From the cell containing the given text, extract its center point as (X, Y) coordinate. 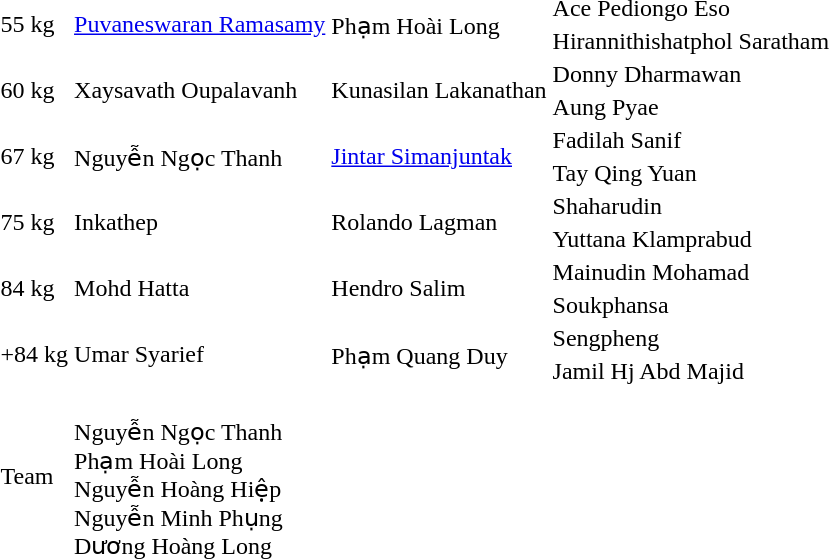
Xaysavath Oupalavanh (200, 90)
Inkathep (200, 222)
Umar Syarief (200, 354)
Rolando Lagman (439, 222)
Kunasilan Lakanathan (439, 90)
Hendro Salim (439, 288)
Phạm Quang Duy (439, 354)
Jintar Simanjuntak (439, 156)
Mohd Hatta (200, 288)
Nguyễn Ngọc Thanh (200, 156)
